Pinpoint the cell where the given text exists, returning its (x, y) midpoint coordinate. 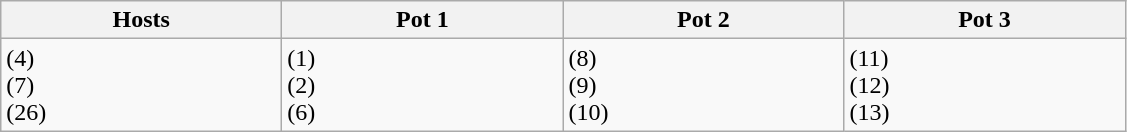
(11) (12) (13) (984, 85)
(1) (2) (6) (422, 85)
Pot 2 (704, 20)
Hosts (142, 20)
Pot 3 (984, 20)
(8) (9) (10) (704, 85)
Pot 1 (422, 20)
(4) (7) (26) (142, 85)
